Pinpoint the cell where the given text exists, returning its [X, Y] midpoint coordinate. 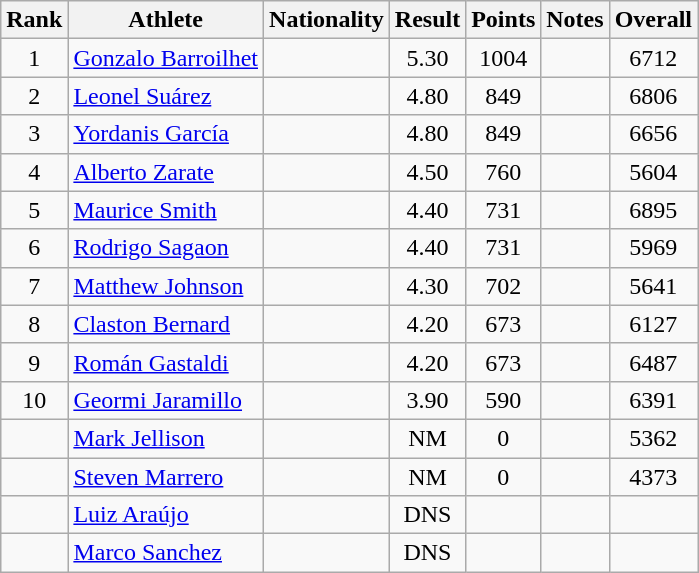
Luiz Araújo [166, 515]
3 [34, 134]
Alberto Zarate [166, 172]
4 [34, 172]
1 [34, 58]
5.30 [427, 58]
8 [34, 324]
Notes [575, 20]
6895 [653, 210]
9 [34, 362]
6712 [653, 58]
Marco Sanchez [166, 553]
4373 [653, 477]
702 [504, 286]
2 [34, 96]
Geormi Jaramillo [166, 400]
5 [34, 210]
Maurice Smith [166, 210]
5969 [653, 248]
4.50 [427, 172]
760 [504, 172]
5641 [653, 286]
Result [427, 20]
Steven Marrero [166, 477]
Athlete [166, 20]
Mark Jellison [166, 438]
4.30 [427, 286]
Points [504, 20]
Nationality [327, 20]
6127 [653, 324]
6656 [653, 134]
Román Gastaldi [166, 362]
Yordanis García [166, 134]
3.90 [427, 400]
10 [34, 400]
Rodrigo Sagaon [166, 248]
Rank [34, 20]
6806 [653, 96]
6391 [653, 400]
1004 [504, 58]
5362 [653, 438]
5604 [653, 172]
590 [504, 400]
6 [34, 248]
7 [34, 286]
Leonel Suárez [166, 96]
Matthew Johnson [166, 286]
Overall [653, 20]
Claston Bernard [166, 324]
6487 [653, 362]
Gonzalo Barroilhet [166, 58]
